Determine the [X, Y] coordinate at the center of the cell enclosing the given text.  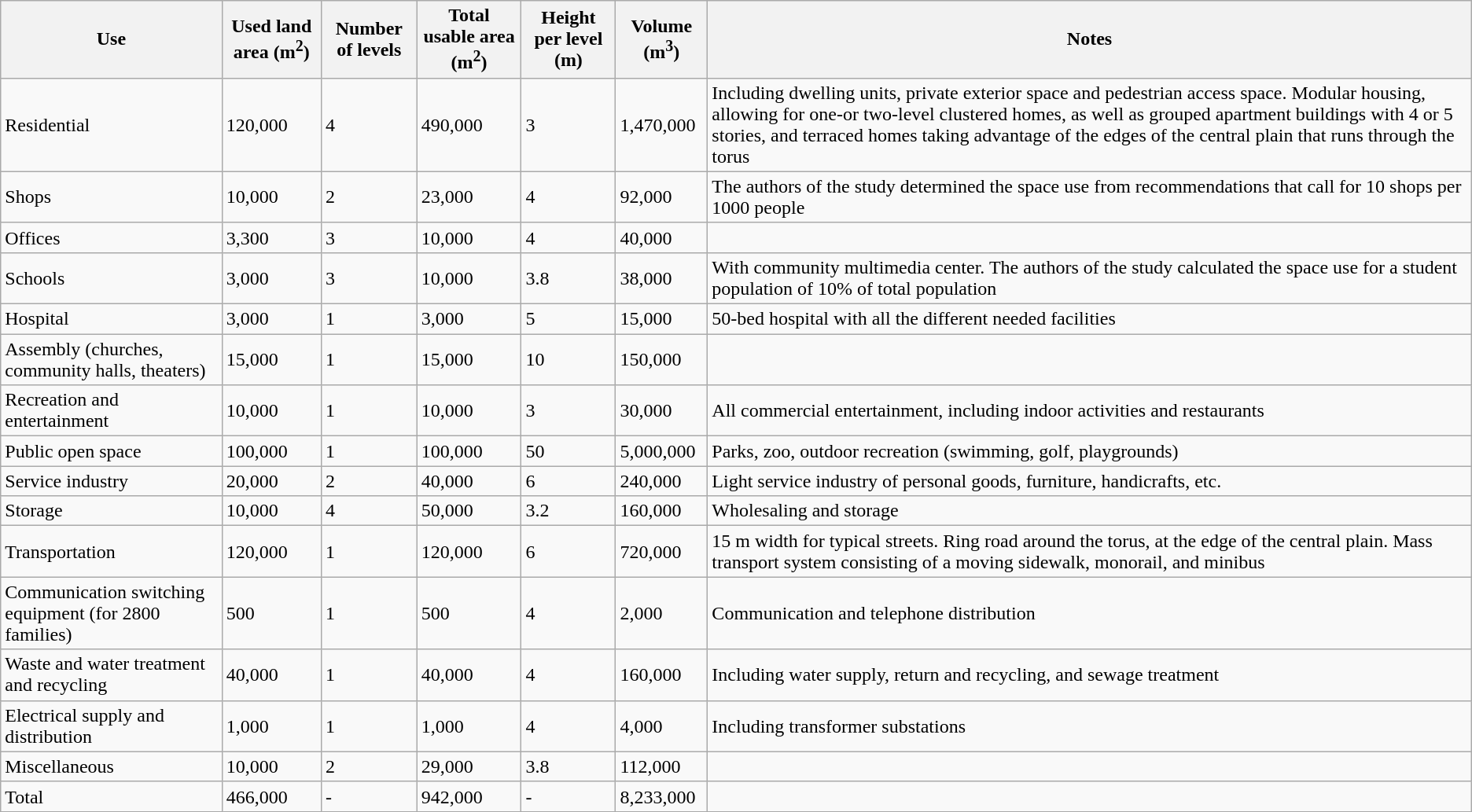
4,000 [662, 726]
The authors of the study determined the space use from recommendations that call for 10 shops per 1000 people [1090, 197]
Offices [112, 237]
Parks, zoo, outdoor recreation (swimming, golf, playgrounds) [1090, 451]
Used land area (m2) [271, 39]
240,000 [662, 481]
Use [112, 39]
Residential [112, 124]
1,470,000 [662, 124]
Including transformer substations [1090, 726]
29,000 [469, 766]
490,000 [469, 124]
Communication switching equipment (for 2800 families) [112, 613]
Public open space [112, 451]
92,000 [662, 197]
Service industry [112, 481]
Recreation and entertainment [112, 410]
Storage [112, 511]
Including water supply, return and recycling, and sewage treatment [1090, 674]
112,000 [662, 766]
23,000 [469, 197]
3.2 [569, 511]
30,000 [662, 410]
With community multimedia center. The authors of the study calculated the space use for a student population of 10% of total population [1090, 278]
Total [112, 796]
All commercial entertainment, including indoor activities and restaurants [1090, 410]
Communication and telephone distribution [1090, 613]
Waste and water treatment and recycling [112, 674]
Wholesaling and storage [1090, 511]
466,000 [271, 796]
50-bed hospital with all the different needed facilities [1090, 319]
Notes [1090, 39]
20,000 [271, 481]
Assembly (churches, community halls, theaters) [112, 360]
942,000 [469, 796]
38,000 [662, 278]
10 [569, 360]
5 [569, 319]
150,000 [662, 360]
8,233,000 [662, 796]
Height per level (m) [569, 39]
Number of levels [369, 39]
Shops [112, 197]
Electrical supply and distribution [112, 726]
50 [569, 451]
3,300 [271, 237]
Hospital [112, 319]
50,000 [469, 511]
Schools [112, 278]
Miscellaneous [112, 766]
Volume (m3) [662, 39]
Transportation [112, 552]
720,000 [662, 552]
5,000,000 [662, 451]
Total usable area (m2) [469, 39]
2,000 [662, 613]
Light service industry of personal goods, furniture, handicrafts, etc. [1090, 481]
